Search for the cell housing the specified text and yield its [X, Y] center coordinate. 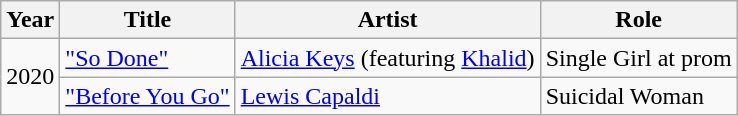
Single Girl at prom [638, 58]
Lewis Capaldi [388, 96]
Year [30, 20]
2020 [30, 77]
"So Done" [148, 58]
Role [638, 20]
Suicidal Woman [638, 96]
"Before You Go" [148, 96]
Artist [388, 20]
Alicia Keys (featuring Khalid) [388, 58]
Title [148, 20]
